For the text-containing cell, return its midpoint in [X, Y] coordinate format. 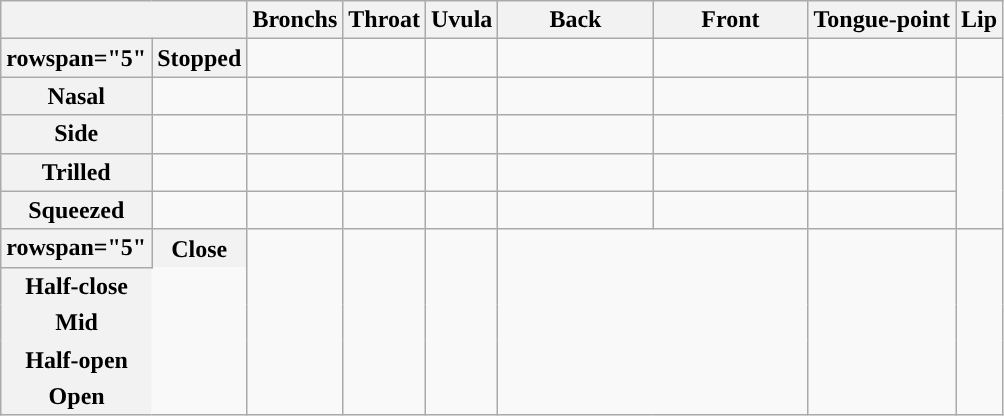
Half-open [76, 360]
Mid [76, 322]
Half-close [76, 286]
Tongue-point [882, 20]
Trilled [76, 172]
Nasal [76, 96]
Back [576, 20]
Uvula [461, 20]
Open [76, 396]
Stopped [200, 58]
Side [76, 134]
Squeezed [76, 210]
Close [200, 248]
Bronchs [295, 20]
Lip [980, 20]
Front [730, 20]
Throat [384, 20]
